Scan for the cell matching the given text and deliver its (X, Y) coordinate at center. 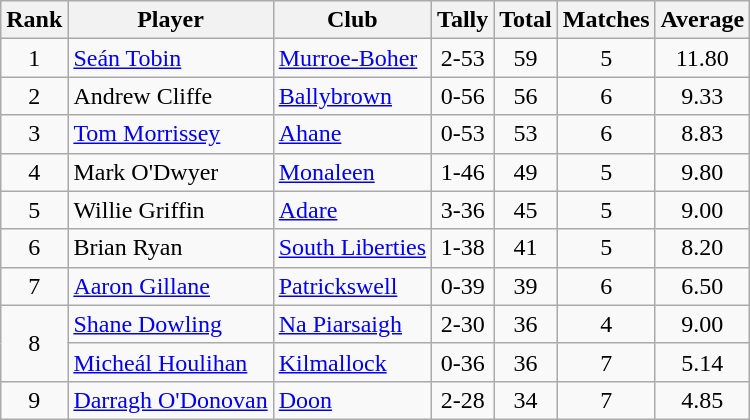
Seán Tobin (170, 58)
Shane Dowling (170, 324)
0-56 (463, 96)
Player (170, 20)
49 (526, 172)
56 (526, 96)
39 (526, 286)
9.33 (702, 96)
Ahane (352, 134)
0-53 (463, 134)
Average (702, 20)
2-53 (463, 58)
Doon (352, 400)
Tally (463, 20)
Adare (352, 210)
4.85 (702, 400)
Tom Morrissey (170, 134)
Na Piarsaigh (352, 324)
6.50 (702, 286)
5.14 (702, 362)
2-28 (463, 400)
1-46 (463, 172)
1 (34, 58)
Club (352, 20)
Willie Griffin (170, 210)
0-36 (463, 362)
Monaleen (352, 172)
3 (34, 134)
3-36 (463, 210)
8.83 (702, 134)
11.80 (702, 58)
Total (526, 20)
Patrickswell (352, 286)
Ballybrown (352, 96)
34 (526, 400)
Micheál Houlihan (170, 362)
Mark O'Dwyer (170, 172)
Darragh O'Donovan (170, 400)
59 (526, 58)
8.20 (702, 248)
Aaron Gillane (170, 286)
2 (34, 96)
9.80 (702, 172)
8 (34, 343)
2-30 (463, 324)
0-39 (463, 286)
Brian Ryan (170, 248)
1-38 (463, 248)
Kilmallock (352, 362)
9 (34, 400)
Matches (606, 20)
53 (526, 134)
Murroe-Boher (352, 58)
Rank (34, 20)
South Liberties (352, 248)
45 (526, 210)
Andrew Cliffe (170, 96)
41 (526, 248)
